Capture the cell that displays the provided text and extract its (X, Y) central coordinate. 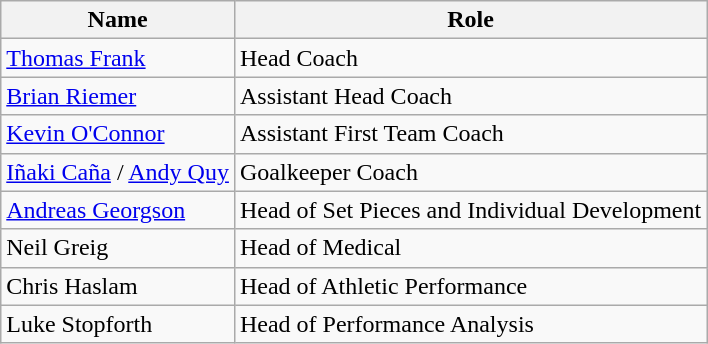
Head of Athletic Performance (470, 286)
Luke Stopforth (118, 324)
Assistant First Team Coach (470, 134)
Brian Riemer (118, 96)
Chris Haslam (118, 286)
Iñaki Caña / Andy Quy (118, 172)
Kevin O'Connor (118, 134)
Head of Set Pieces and Individual Development (470, 210)
Role (470, 20)
Goalkeeper Coach (470, 172)
Head of Performance Analysis (470, 324)
Name (118, 20)
Assistant Head Coach (470, 96)
Neil Greig (118, 248)
Thomas Frank (118, 58)
Head Coach (470, 58)
Head of Medical (470, 248)
Andreas Georgson (118, 210)
